For the text-containing cell, return its midpoint in [X, Y] coordinate format. 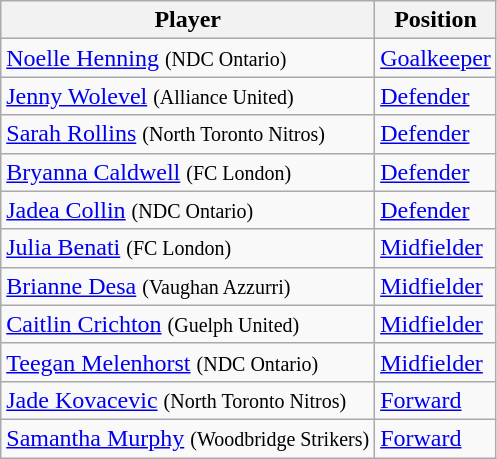
Brianne Desa (Vaughan Azzurri) [188, 286]
Sarah Rollins (North Toronto Nitros) [188, 134]
Teegan Melenhorst (NDC Ontario) [188, 362]
Goalkeeper [436, 58]
Samantha Murphy (Woodbridge Strikers) [188, 438]
Position [436, 20]
Julia Benati (FC London) [188, 248]
Player [188, 20]
Jenny Wolevel (Alliance United) [188, 96]
Jade Kovacevic (North Toronto Nitros) [188, 400]
Jadea Collin (NDC Ontario) [188, 210]
Caitlin Crichton (Guelph United) [188, 324]
Bryanna Caldwell (FC London) [188, 172]
Noelle Henning (NDC Ontario) [188, 58]
